Find where the given text appears and provide that cell's center as [X, Y] coordinate. 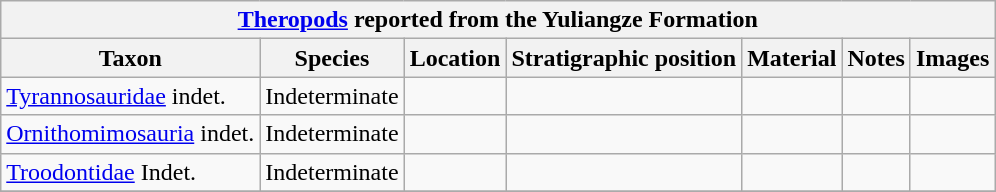
Location [455, 58]
Ornithomimosauria indet. [130, 134]
Theropods reported from the Yuliangze Formation [498, 20]
Images [952, 58]
Troodontidae Indet. [130, 172]
Tyrannosauridae indet. [130, 96]
Stratigraphic position [624, 58]
Species [332, 58]
Taxon [130, 58]
Notes [876, 58]
Material [792, 58]
